Extract the (X, Y) coordinate from the center of the cell holding the provided text.  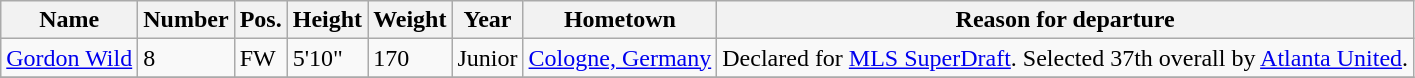
Reason for departure (1066, 20)
Weight (410, 20)
Declared for MLS SuperDraft. Selected 37th overall by Atlanta United. (1066, 58)
Gordon Wild (70, 58)
170 (410, 58)
Year (488, 20)
Hometown (620, 20)
Cologne, Germany (620, 58)
Junior (488, 58)
Name (70, 20)
8 (186, 58)
FW (260, 58)
Number (186, 20)
5'10" (327, 58)
Height (327, 20)
Pos. (260, 20)
